Locate the cell with the specified text and output its [x, y] center coordinate. 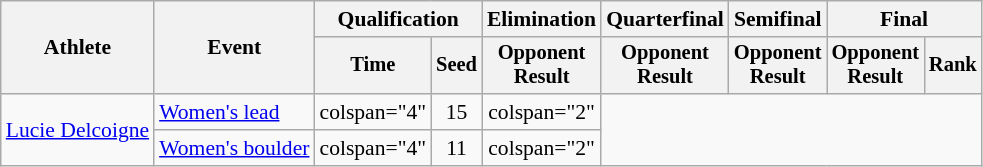
Women's boulder [234, 148]
Time [372, 66]
Rank [953, 66]
Qualification [398, 19]
Event [234, 48]
Women's lead [234, 112]
15 [456, 112]
11 [456, 148]
Lucie Delcoigne [78, 130]
Semifinal [778, 19]
Elimination [542, 19]
Quarterfinal [665, 19]
Athlete [78, 48]
Final [904, 19]
Seed [456, 66]
